Output the [X, Y] coordinate of the center of the cell containing the given text.  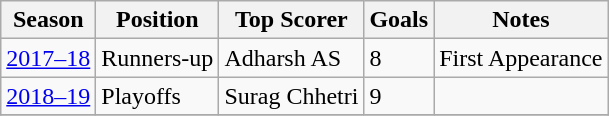
8 [399, 58]
Runners-up [158, 58]
Top Scorer [292, 20]
2018–19 [48, 96]
Position [158, 20]
First Appearance [521, 58]
Playoffs [158, 96]
Surag Chhetri [292, 96]
9 [399, 96]
Goals [399, 20]
Notes [521, 20]
Adharsh AS [292, 58]
2017–18 [48, 58]
Season [48, 20]
